Detect which cell encompasses the target text, then output its [x, y] center coordinate. 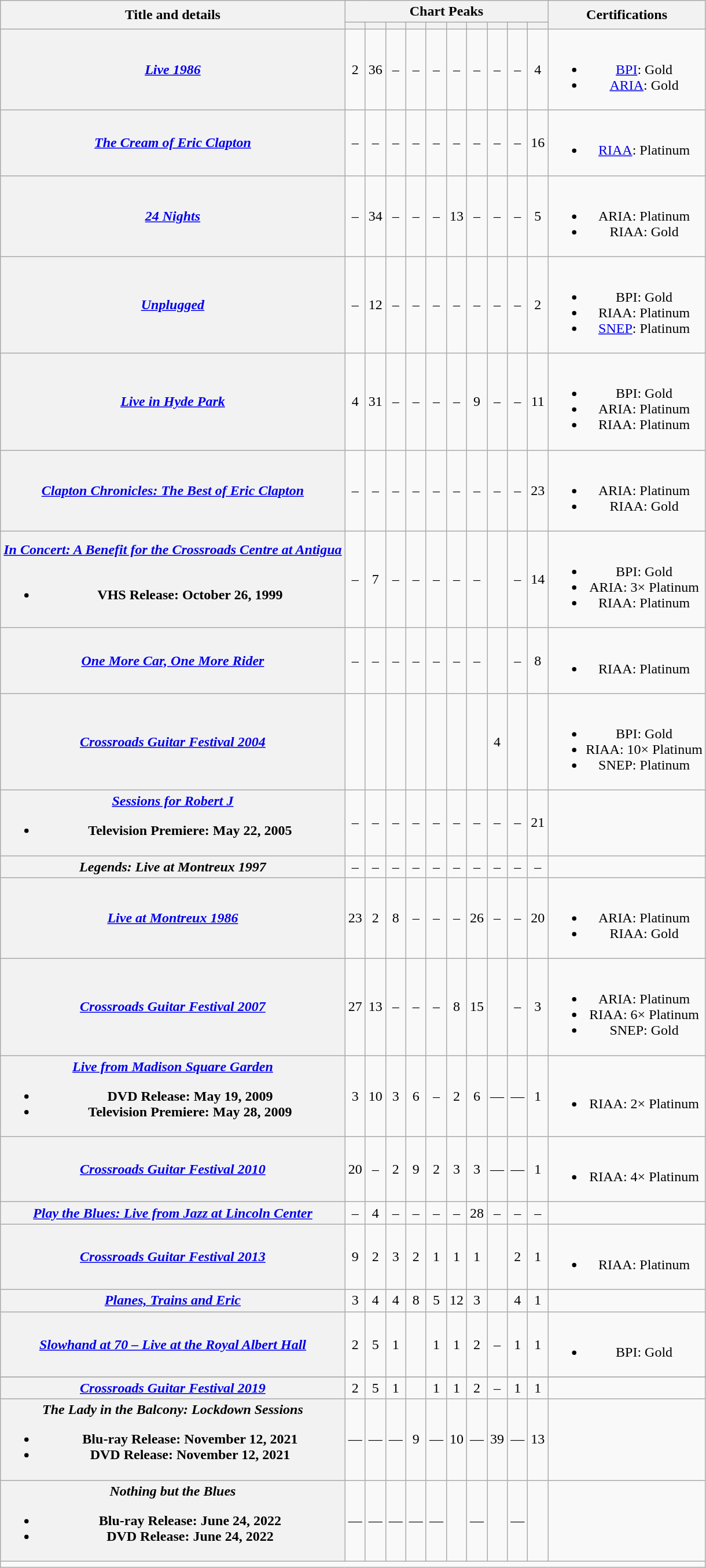
One More Car, One More Rider [172, 660]
BPI: Gold [627, 1344]
Live from Madison Square GardenDVD Release: May 19, 2009Television Premiere: May 28, 2009 [172, 1096]
Certifications [627, 15]
BPI: GoldRIAA: 10× PlatinumSNEP: Platinum [627, 741]
The Lady in the Balcony: Lockdown SessionsBlu-ray Release: November 12, 2021DVD Release: November 12, 2021 [172, 1439]
11 [538, 402]
31 [375, 402]
Crossroads Guitar Festival 2010 [172, 1170]
RIAA: 4× Platinum [627, 1170]
Planes, Trains and Eric [172, 1300]
24 Nights [172, 216]
14 [538, 579]
28 [477, 1213]
Live in Hyde Park [172, 402]
BPI: GoldARIA: 3× PlatinumRIAA: Platinum [627, 579]
Unplugged [172, 305]
16 [538, 142]
Chart Peaks [447, 12]
7 [375, 579]
Play the Blues: Live from Jazz at Lincoln Center [172, 1213]
BPI: GoldRIAA: PlatinumSNEP: Platinum [627, 305]
Crossroads Guitar Festival 2013 [172, 1256]
Live at Montreux 1986 [172, 918]
Clapton Chronicles: The Best of Eric Clapton [172, 490]
27 [355, 1008]
15 [477, 1008]
26 [477, 918]
34 [375, 216]
21 [538, 822]
Crossroads Guitar Festival 2019 [172, 1388]
Nothing but the BluesBlu-ray Release: June 24, 2022DVD Release: June 24, 2022 [172, 1521]
BPI: GoldARIA: Gold [627, 69]
RIAA: 2× Platinum [627, 1096]
Live 1986 [172, 69]
Crossroads Guitar Festival 2004 [172, 741]
Title and details [172, 15]
39 [498, 1439]
Crossroads Guitar Festival 2007 [172, 1008]
ARIA: PlatinumRIAA: 6× PlatinumSNEP: Gold [627, 1008]
BPI: GoldARIA: PlatinumRIAA: Platinum [627, 402]
Slowhand at 70 – Live at the Royal Albert Hall [172, 1344]
In Concert: A Benefit for the Crossroads Centre at AntiguaVHS Release: October 26, 1999 [172, 579]
Sessions for Robert JTelevision Premiere: May 22, 2005 [172, 822]
Legends: Live at Montreux 1997 [172, 867]
36 [375, 69]
The Cream of Eric Clapton [172, 142]
